Determine the [x, y] coordinate at the center of the cell enclosing the given text.  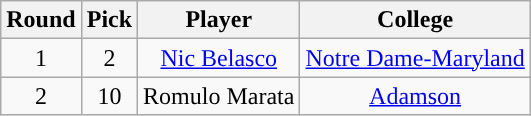
Romulo Marata [219, 96]
Nic Belasco [219, 58]
10 [109, 96]
Player [219, 20]
1 [41, 58]
Round [41, 20]
College [415, 20]
Notre Dame-Maryland [415, 58]
Pick [109, 20]
Adamson [415, 96]
